Pinpoint the cell where the given text exists, returning its [X, Y] midpoint coordinate. 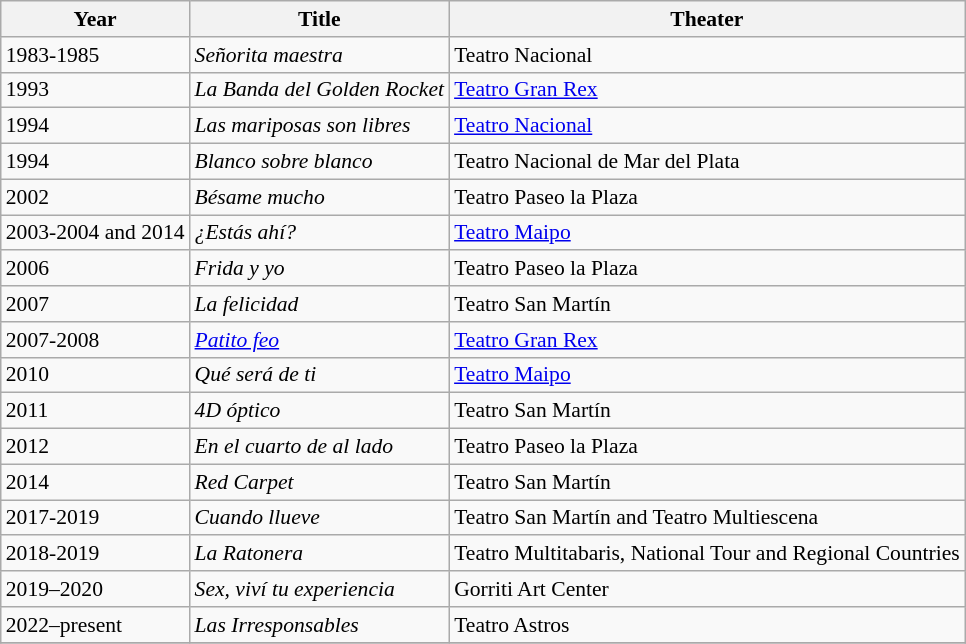
Blanco sobre blanco [320, 162]
Year [96, 19]
La Banda del Golden Rocket [320, 90]
Frida y yo [320, 269]
Title [320, 19]
1983-1985 [96, 55]
1993 [96, 90]
Las Irresponsables [320, 625]
¿Estás ahí? [320, 233]
Teatro Nacional de Mar del Plata [707, 162]
Las mariposas son libres [320, 126]
Teatro Multitabaris, National Tour and Regional Countries [707, 554]
Señorita maestra [320, 55]
Sex, viví tu experiencia [320, 589]
2002 [96, 197]
2007 [96, 304]
Teatro Astros [707, 625]
2019–2020 [96, 589]
4D óptico [320, 411]
La felicidad [320, 304]
2003-2004 and 2014 [96, 233]
2012 [96, 447]
2018-2019 [96, 554]
Qué será de ti [320, 375]
La Ratonera [320, 554]
Teatro San Martín and Teatro Multiescena [707, 518]
Gorriti Art Center [707, 589]
2010 [96, 375]
2007-2008 [96, 340]
2014 [96, 482]
Cuando llueve [320, 518]
Theater [707, 19]
2017-2019 [96, 518]
En el cuarto de al lado [320, 447]
2022–present [96, 625]
Patito feo [320, 340]
2011 [96, 411]
Red Carpet [320, 482]
2006 [96, 269]
Bésame mucho [320, 197]
